Identify which cell holds the provided text, then report its [X, Y] central coordinate. 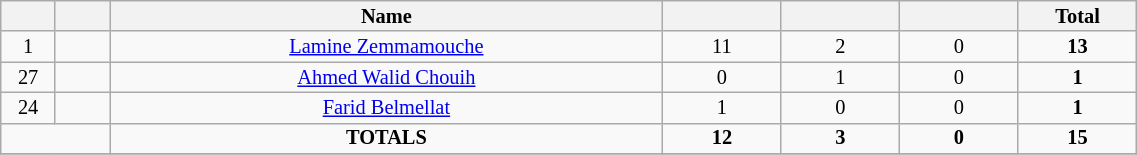
2 [840, 46]
Total [1078, 16]
3 [840, 138]
TOTALS [386, 138]
11 [722, 46]
12 [722, 138]
13 [1078, 46]
Ahmed Walid Chouih [386, 78]
Farid Belmellat [386, 108]
27 [28, 78]
15 [1078, 138]
24 [28, 108]
Name [386, 16]
Lamine Zemmamouche [386, 46]
